Scan for the cell matching the given text and deliver its [x, y] coordinate at center. 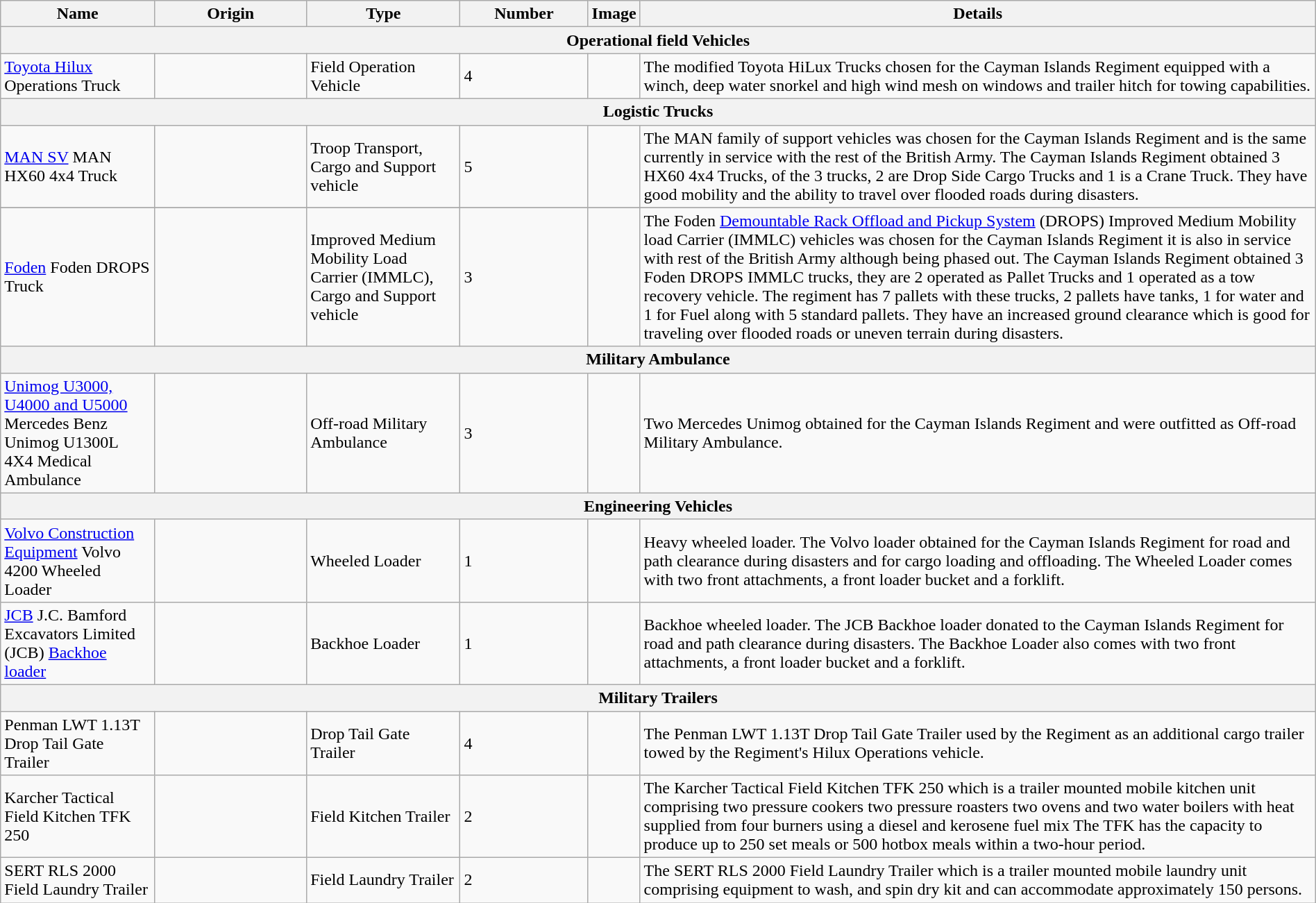
Origin [230, 14]
Military Trailers [658, 698]
Details [977, 14]
Karcher Tactical Field Kitchen TFK 250 [78, 816]
Backhoe Loader [383, 643]
Military Ambulance [658, 360]
Engineering Vehicles [658, 506]
Improved Medium Mobility Load Carrier (IMMLC), Cargo and Support vehicle [383, 277]
The Penman LWT 1.13T Drop Tail Gate Trailer used by the Regiment as an additional cargo trailer towed by the Regiment's Hilux Operations vehicle. [977, 743]
Field Laundry Trailer [383, 880]
Off-road Military Ambulance [383, 433]
Type [383, 14]
Troop Transport, Cargo and Support vehicle [383, 167]
Field Operation Vehicle [383, 76]
SERT RLS 2000 Field Laundry Trailer [78, 880]
Wheeled Loader [383, 561]
MAN SV MAN HX60 4x4 Truck [78, 167]
5 [524, 167]
Volvo Construction Equipment Volvo 4200 Wheeled Loader [78, 561]
Logistic Trucks [658, 112]
Name [78, 14]
Operational field Vehicles [658, 40]
Toyota Hilux Operations Truck [78, 76]
Two Mercedes Unimog obtained for the Cayman Islands Regiment and were outfitted as Off-road Military Ambulance. [977, 433]
Field Kitchen Trailer [383, 816]
Image [614, 14]
Foden Foden DROPS Truck [78, 277]
Drop Tail Gate Trailer [383, 743]
Penman LWT 1.13T Drop Tail Gate Trailer [78, 743]
JCB J.C. Bamford Excavators Limited (JCB) Backhoe loader [78, 643]
Unimog U3000, U4000 and U5000 Mercedes Benz Unimog U1300L 4X4 Medical Ambulance [78, 433]
Number [524, 14]
